Pinpoint the cell where the given text exists, returning its (X, Y) midpoint coordinate. 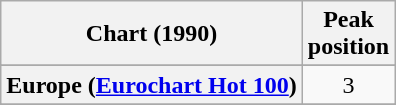
Chart (1990) (152, 34)
3 (348, 85)
Peakposition (348, 34)
Europe (Eurochart Hot 100) (152, 85)
